Output the [X, Y] coordinate of the center of the cell containing the given text.  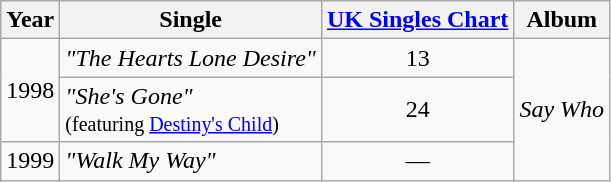
Single [191, 20]
13 [417, 58]
1999 [30, 161]
"She's Gone"(featuring Destiny's Child) [191, 110]
"The Hearts Lone Desire" [191, 58]
UK Singles Chart [417, 20]
Album [562, 20]
1998 [30, 90]
"Walk My Way" [191, 161]
Year [30, 20]
Say Who [562, 110]
24 [417, 110]
— [417, 161]
